Detect which cell encompasses the target text, then output its (X, Y) center coordinate. 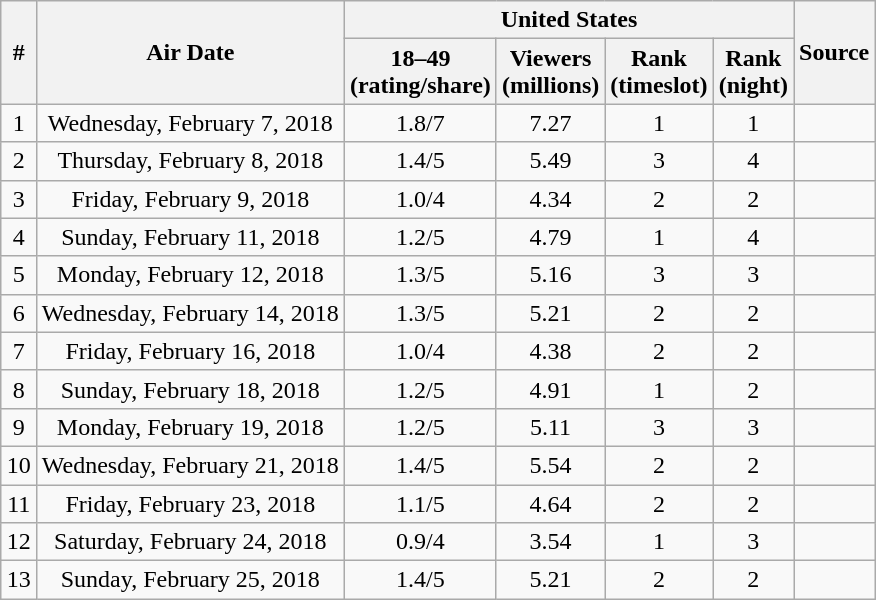
Friday, February 16, 2018 (190, 351)
Friday, February 9, 2018 (190, 199)
Wednesday, February 7, 2018 (190, 123)
1.1/5 (420, 503)
5.11 (550, 427)
Sunday, February 25, 2018 (190, 580)
7 (18, 351)
4.38 (550, 351)
9 (18, 427)
Viewers(millions) (550, 72)
18–49(rating/share) (420, 72)
Sunday, February 11, 2018 (190, 237)
0.9/4 (420, 542)
3.54 (550, 542)
6 (18, 313)
# (18, 52)
Monday, February 12, 2018 (190, 275)
11 (18, 503)
4.91 (550, 389)
4.34 (550, 199)
12 (18, 542)
Rank(night) (753, 72)
13 (18, 580)
Wednesday, February 14, 2018 (190, 313)
Sunday, February 18, 2018 (190, 389)
Source (834, 52)
5 (18, 275)
4.79 (550, 237)
7.27 (550, 123)
Wednesday, February 21, 2018 (190, 465)
5.16 (550, 275)
Friday, February 23, 2018 (190, 503)
4.64 (550, 503)
Thursday, February 8, 2018 (190, 161)
8 (18, 389)
Air Date (190, 52)
United States (568, 20)
Rank(timeslot) (659, 72)
1.8/7 (420, 123)
Monday, February 19, 2018 (190, 427)
5.49 (550, 161)
Saturday, February 24, 2018 (190, 542)
10 (18, 465)
5.54 (550, 465)
